For the text-containing cell, return its midpoint in (x, y) coordinate format. 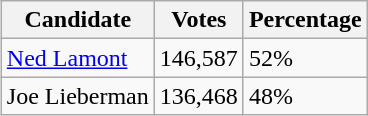
52% (305, 58)
Percentage (305, 20)
Candidate (78, 20)
Ned Lamont (78, 58)
136,468 (198, 96)
Joe Lieberman (78, 96)
146,587 (198, 58)
Votes (198, 20)
48% (305, 96)
